From the cell containing the given text, extract its center point as [X, Y] coordinate. 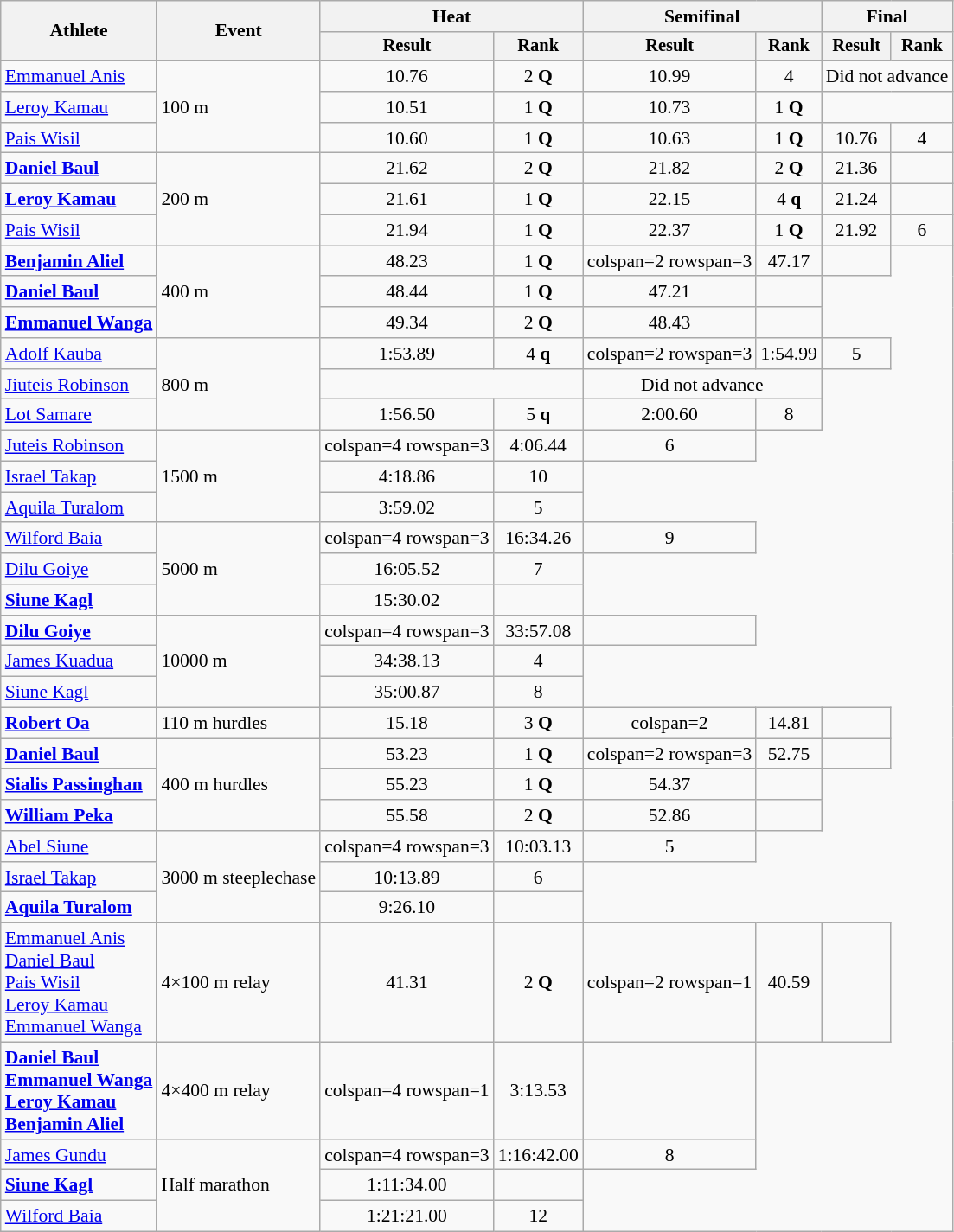
49.34 [407, 322]
2:00.60 [669, 415]
15:30.02 [407, 600]
1:54.99 [789, 354]
3:59.02 [407, 507]
15.18 [407, 724]
1:21:21.00 [407, 1216]
400 m [239, 292]
4:18.86 [407, 477]
200 m [239, 199]
Athlete [80, 31]
12 [538, 1216]
Sialis Passinghan [80, 785]
100 m [239, 107]
21.92 [856, 231]
4:06.44 [538, 446]
1:16:42.00 [538, 1155]
William Peka [80, 815]
52.75 [789, 754]
Adolf Kauba [80, 354]
21.62 [407, 169]
4×400 m relay [239, 1091]
48.43 [669, 322]
16:34.26 [538, 539]
Juteis Robinson [80, 446]
Heat [451, 16]
Event [239, 31]
colspan=2 [669, 724]
10000 m [239, 662]
10.60 [407, 138]
14.81 [789, 724]
22.15 [669, 200]
4×100 m relay [239, 983]
53.23 [407, 754]
10:13.89 [407, 878]
52.86 [669, 815]
James Kuadua [80, 661]
Emmanuel AnisDaniel BaulPais WisilLeroy KamauEmmanuel Wanga [80, 983]
22.37 [669, 231]
110 m hurdles [239, 724]
55.58 [407, 815]
Semifinal [702, 16]
3:13.53 [538, 1091]
Emmanuel Wanga [80, 322]
Half marathon [239, 1186]
21.82 [669, 169]
21.61 [407, 200]
9 [669, 539]
1:56.50 [407, 415]
400 m hurdles [239, 785]
Robert Oa [80, 724]
3 Q [538, 724]
Benjamin Aliel [80, 261]
Emmanuel Anis [80, 76]
3000 m steeplechase [239, 877]
21.24 [856, 200]
10:03.13 [538, 846]
Final [887, 16]
10.73 [669, 107]
Daniel BaulEmmanuel WangaLeroy KamauBenjamin Aliel [80, 1091]
10.51 [407, 107]
Abel Siune [80, 846]
5000 m [239, 569]
10.63 [669, 138]
21.94 [407, 231]
9:26.10 [407, 908]
James Gundu [80, 1155]
40.59 [789, 983]
16:05.52 [407, 569]
48.23 [407, 261]
1500 m [239, 477]
5 q [538, 415]
41.31 [407, 983]
Lot Samare [80, 415]
10.99 [669, 76]
55.23 [407, 785]
33:57.08 [538, 631]
Jiuteis Robinson [80, 385]
35:00.87 [407, 693]
7 [538, 569]
21.36 [856, 169]
800 m [239, 384]
colspan=4 rowspan=1 [407, 1091]
48.44 [407, 292]
34:38.13 [407, 661]
47.17 [789, 261]
colspan=2 rowspan=1 [669, 983]
54.37 [669, 785]
1:53.89 [407, 354]
1:11:34.00 [407, 1185]
47.21 [669, 292]
10 [538, 477]
